Pinpoint the cell where the given text exists, returning its [x, y] midpoint coordinate. 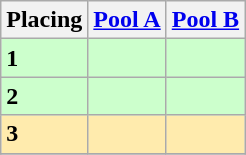
2 [44, 96]
1 [44, 58]
Pool A [127, 20]
Pool B [205, 20]
3 [44, 134]
Placing [44, 20]
